Provide the [X, Y] coordinate of the cell's center where the given text is located.  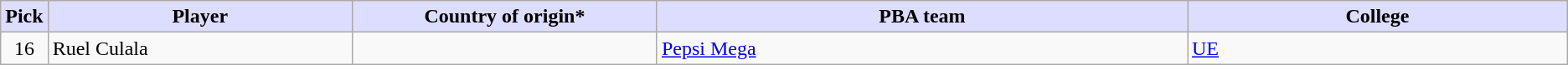
Pick [24, 17]
Pepsi Mega [921, 48]
16 [24, 48]
Ruel Culala [199, 48]
PBA team [921, 17]
College [1378, 17]
Country of origin* [504, 17]
Player [199, 17]
UE [1378, 48]
